Capture the cell that displays the provided text and extract its (X, Y) central coordinate. 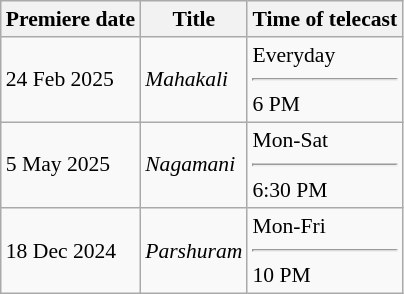
18 Dec 2024 (70, 251)
Premiere date (70, 19)
Nagamani (194, 165)
Mon-Fri10 PM (324, 251)
Title (194, 19)
24 Feb 2025 (70, 80)
Everyday6 PM (324, 80)
Mon-Sat6:30 PM (324, 165)
5 May 2025 (70, 165)
Parshuram (194, 251)
Mahakali (194, 80)
Time of telecast (324, 19)
